Provide the (X, Y) coordinate of the cell's center where the given text is located.  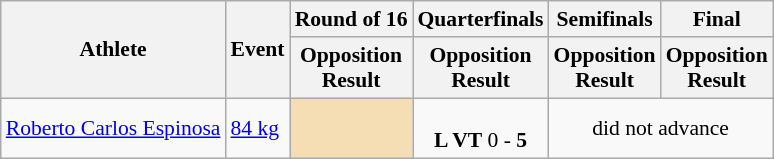
Quarterfinals (480, 19)
Roberto Carlos Espinosa (114, 128)
Athlete (114, 50)
did not advance (661, 128)
Event (258, 50)
Semifinals (605, 19)
Round of 16 (352, 19)
84 kg (258, 128)
L VT 0 - 5 (480, 128)
Final (717, 19)
